Scan for the cell matching the given text and deliver its [X, Y] coordinate at center. 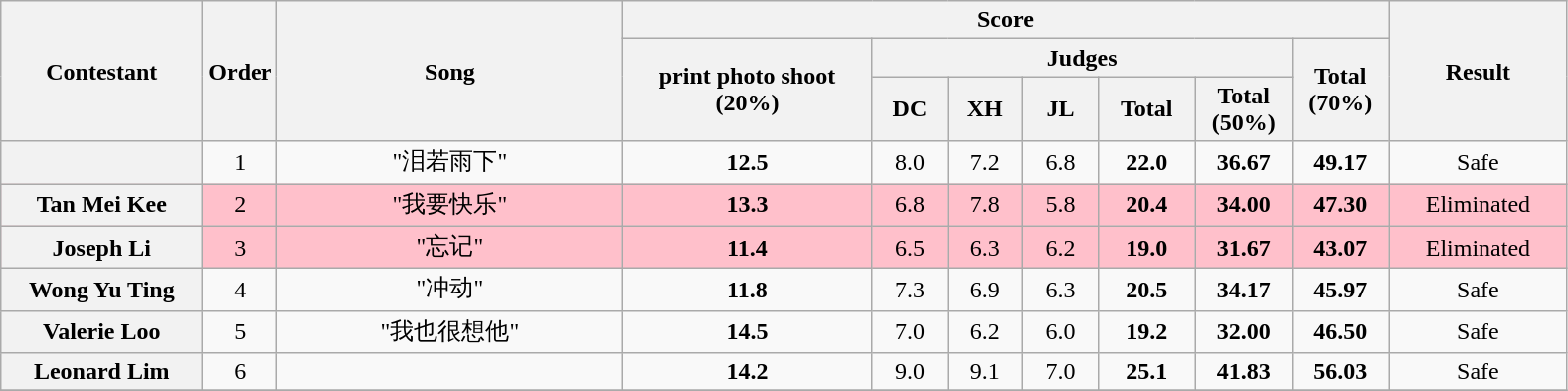
XH [985, 109]
2 [241, 205]
11.4 [748, 247]
5 [241, 332]
7.8 [985, 205]
20.5 [1147, 291]
7.2 [985, 163]
45.97 [1340, 291]
6 [241, 372]
36.67 [1243, 163]
7.3 [910, 291]
DC [910, 109]
9.0 [910, 372]
11.8 [748, 291]
34.00 [1243, 205]
Order [241, 72]
14.2 [748, 372]
1 [241, 163]
3 [241, 247]
34.17 [1243, 291]
Wong Yu Ting [101, 291]
19.2 [1147, 332]
56.03 [1340, 372]
9.1 [985, 372]
Score [1006, 20]
13.3 [748, 205]
Contestant [101, 72]
"冲动" [449, 291]
Result [1478, 72]
Judges [1082, 58]
5.8 [1061, 205]
19.0 [1147, 247]
49.17 [1340, 163]
25.1 [1147, 372]
"泪若雨下" [449, 163]
Joseph Li [101, 247]
"我也很想他" [449, 332]
Valerie Loo [101, 332]
print photo shoot(20%) [748, 90]
47.30 [1340, 205]
43.07 [1340, 247]
Tan Mei Kee [101, 205]
8.0 [910, 163]
32.00 [1243, 332]
"我要快乐" [449, 205]
14.5 [748, 332]
Total [1147, 109]
4 [241, 291]
12.5 [748, 163]
20.4 [1147, 205]
6.5 [910, 247]
Song [449, 72]
6.9 [985, 291]
31.67 [1243, 247]
"忘记" [449, 247]
Total(50%) [1243, 109]
6.0 [1061, 332]
Leonard Lim [101, 372]
22.0 [1147, 163]
46.50 [1340, 332]
41.83 [1243, 372]
JL [1061, 109]
Total(70%) [1340, 90]
